Identify which cell holds the provided text, then report its (x, y) central coordinate. 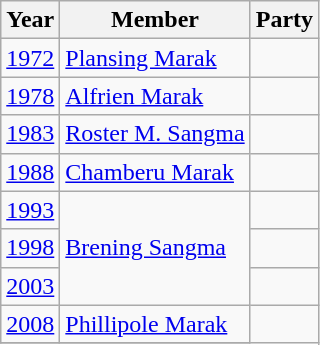
1978 (30, 96)
Party (284, 20)
1972 (30, 58)
Year (30, 20)
1983 (30, 134)
1993 (30, 210)
Roster M. Sangma (155, 134)
Phillipole Marak (155, 324)
Member (155, 20)
Alfrien Marak (155, 96)
Plansing Marak (155, 58)
Brening Sangma (155, 248)
1988 (30, 172)
2003 (30, 286)
2008 (30, 324)
1998 (30, 248)
Chamberu Marak (155, 172)
